Locate the cell with the specified text and output its (X, Y) center coordinate. 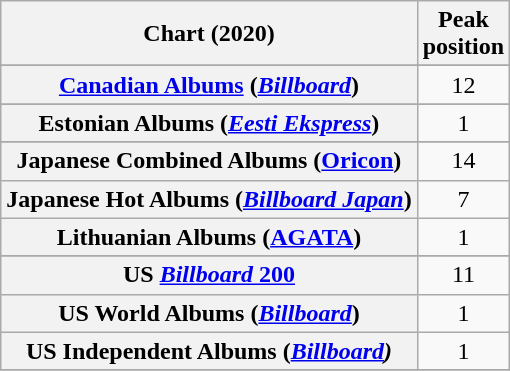
14 (463, 161)
Japanese Hot Albums (Billboard Japan) (209, 199)
Lithuanian Albums (AGATA) (209, 237)
US World Albums (Billboard) (209, 313)
11 (463, 275)
Chart (2020) (209, 34)
Japanese Combined Albums (Oricon) (209, 161)
Estonian Albums (Eesti Ekspress) (209, 123)
12 (463, 85)
US Independent Albums (Billboard) (209, 351)
US Billboard 200 (209, 275)
Peakposition (463, 34)
Canadian Albums (Billboard) (209, 85)
7 (463, 199)
